From the cell containing the given text, extract its center point as [x, y] coordinate. 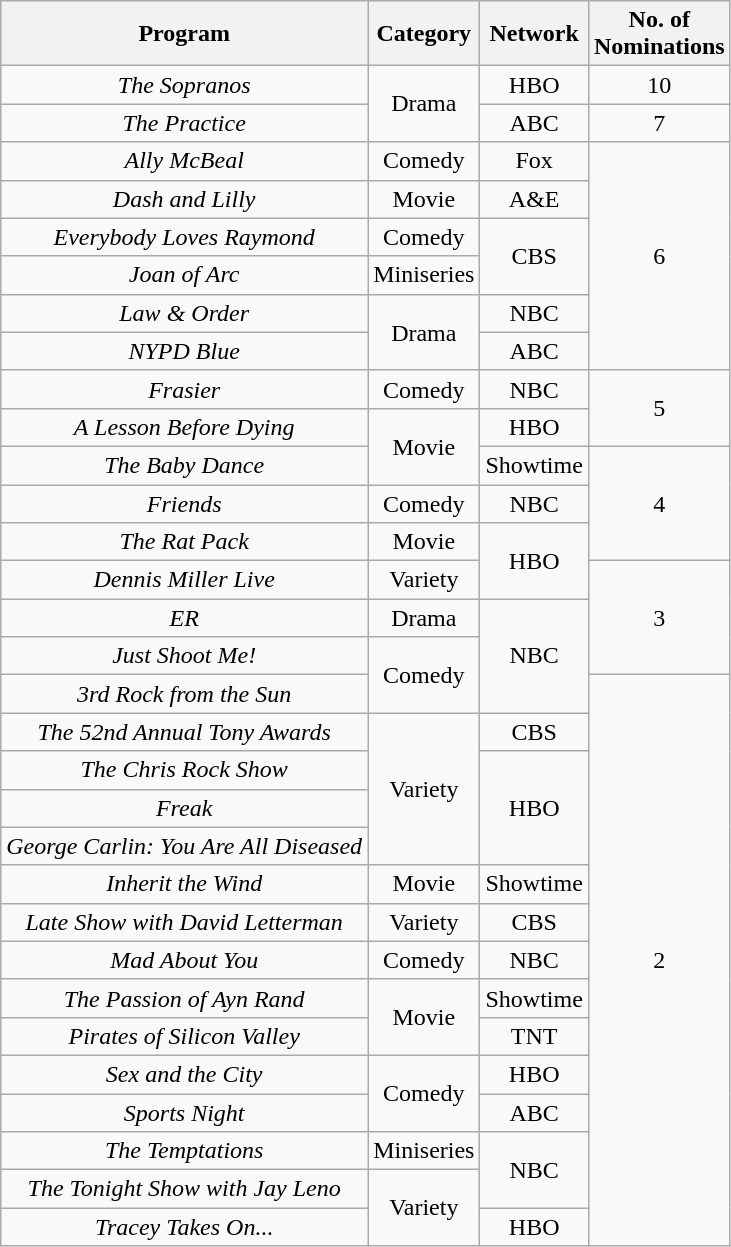
The 52nd Annual Tony Awards [184, 732]
Mad About You [184, 960]
The Baby Dance [184, 465]
3rd Rock from the Sun [184, 694]
Tracey Takes On... [184, 1227]
2 [659, 960]
Fox [534, 161]
Friends [184, 503]
The Temptations [184, 1151]
Inherit the Wind [184, 884]
The Practice [184, 123]
ER [184, 618]
4 [659, 503]
6 [659, 256]
Just Shoot Me! [184, 656]
The Chris Rock Show [184, 770]
NYPD Blue [184, 351]
Late Show with David Letterman [184, 922]
A Lesson Before Dying [184, 427]
A&E [534, 199]
Category [424, 34]
Pirates of Silicon Valley [184, 1036]
Joan of Arc [184, 275]
Program [184, 34]
Sports Night [184, 1113]
Dash and Lilly [184, 199]
Frasier [184, 389]
Freak [184, 808]
Network [534, 34]
The Rat Pack [184, 542]
10 [659, 85]
Law & Order [184, 313]
Everybody Loves Raymond [184, 237]
7 [659, 123]
The Sopranos [184, 85]
Dennis Miller Live [184, 580]
3 [659, 618]
5 [659, 408]
No. ofNominations [659, 34]
Ally McBeal [184, 161]
The Tonight Show with Jay Leno [184, 1189]
Sex and the City [184, 1074]
TNT [534, 1036]
The Passion of Ayn Rand [184, 998]
George Carlin: You Are All Diseased [184, 846]
